Return [x, y] of the center of cell containing provided text 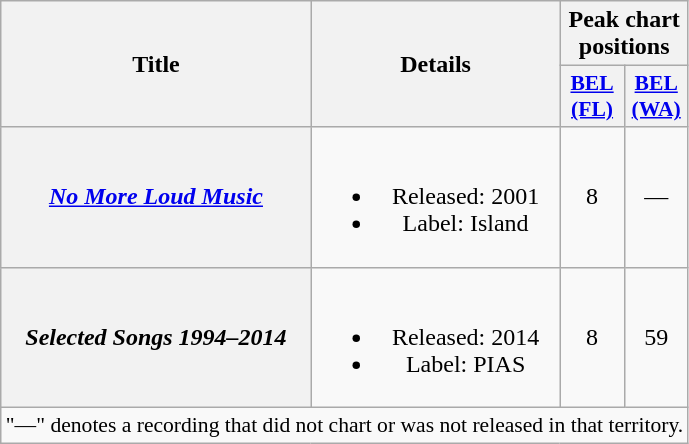
Peak chart positions [624, 34]
Released: 2001Label: Island [436, 197]
— [656, 197]
Selected Songs 1994–2014 [156, 337]
59 [656, 337]
Title [156, 64]
Details [436, 64]
"—" denotes a recording that did not chart or was not released in that territory. [345, 425]
Released: 2014Label: PIAS [436, 337]
BEL(FL) [592, 96]
No More Loud Music [156, 197]
BEL(WA) [656, 96]
